Capture the cell that displays the provided text and extract its (x, y) central coordinate. 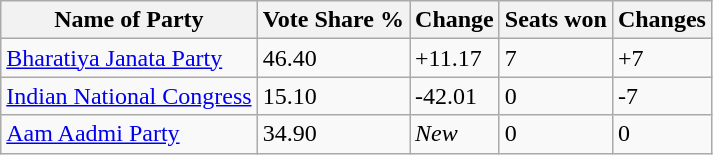
+11.17 (455, 58)
-42.01 (455, 96)
-7 (662, 96)
+7 (662, 58)
Aam Aadmi Party (129, 134)
Bharatiya Janata Party (129, 58)
Seats won (556, 20)
Change (455, 20)
7 (556, 58)
34.90 (333, 134)
New (455, 134)
Vote Share % (333, 20)
Indian National Congress (129, 96)
Name of Party (129, 20)
15.10 (333, 96)
Changes (662, 20)
46.40 (333, 58)
